Return the [x, y] coordinate for the center point of the cell that contains the specified text.  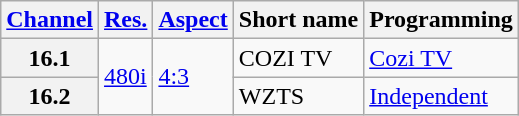
Short name [298, 20]
16.1 [50, 58]
480i [126, 77]
Cozi TV [442, 58]
Programming [442, 20]
Aspect [193, 20]
16.2 [50, 96]
COZI TV [298, 58]
Independent [442, 96]
Res. [126, 20]
Channel [50, 20]
WZTS [298, 96]
4:3 [193, 77]
